Extract the (x, y) coordinate from the center of the cell holding the provided text.  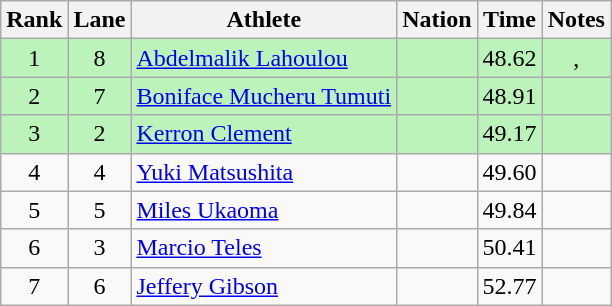
Miles Ukaoma (264, 210)
1 (34, 58)
Abdelmalik Lahoulou (264, 58)
Lane (100, 20)
52.77 (510, 286)
48.62 (510, 58)
49.17 (510, 134)
Rank (34, 20)
Time (510, 20)
Notes (576, 20)
Marcio Teles (264, 248)
49.60 (510, 172)
, (576, 58)
50.41 (510, 248)
Kerron Clement (264, 134)
Nation (437, 20)
Athlete (264, 20)
Boniface Mucheru Tumuti (264, 96)
Jeffery Gibson (264, 286)
49.84 (510, 210)
Yuki Matsushita (264, 172)
48.91 (510, 96)
8 (100, 58)
